Identify which cell holds the provided text, then report its [x, y] central coordinate. 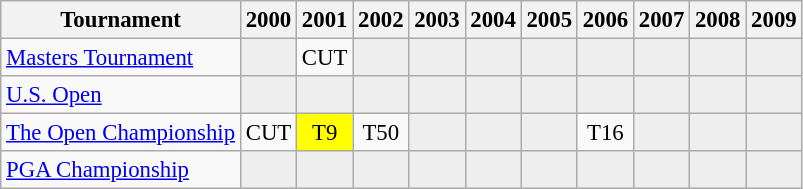
2005 [549, 20]
U.S. Open [121, 95]
2004 [493, 20]
The Open Championship [121, 133]
2007 [661, 20]
2008 [718, 20]
2003 [437, 20]
2006 [605, 20]
PGA Championship [121, 170]
T16 [605, 133]
T9 [325, 133]
2009 [774, 20]
2001 [325, 20]
T50 [381, 133]
2002 [381, 20]
2000 [268, 20]
Masters Tournament [121, 58]
Tournament [121, 20]
